Output the [x, y] coordinate of the center of the cell containing the given text.  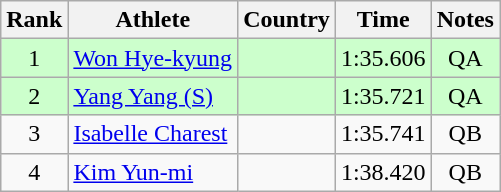
Country [287, 20]
1:35.606 [383, 58]
1:35.721 [383, 96]
1:38.420 [383, 172]
3 [34, 134]
Rank [34, 20]
Time [383, 20]
Kim Yun-mi [153, 172]
Notes [465, 20]
Won Hye-kyung [153, 58]
1 [34, 58]
Yang Yang (S) [153, 96]
Athlete [153, 20]
2 [34, 96]
1:35.741 [383, 134]
4 [34, 172]
Isabelle Charest [153, 134]
